Return the (x, y) coordinate for the center point of the cell that contains the specified text.  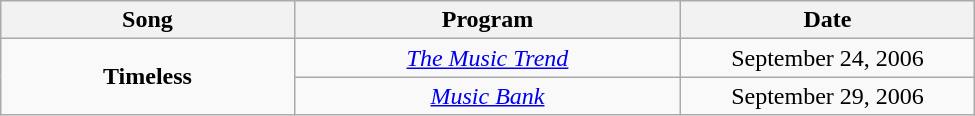
Program (488, 20)
September 29, 2006 (828, 96)
Music Bank (488, 96)
Song (148, 20)
September 24, 2006 (828, 58)
Timeless (148, 77)
Date (828, 20)
The Music Trend (488, 58)
